Capture the cell that displays the provided text and extract its (X, Y) central coordinate. 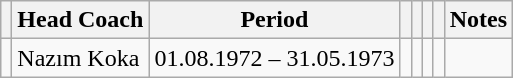
Nazım Koka (80, 58)
Head Coach (80, 20)
Period (274, 20)
01.08.1972 – 31.05.1973 (274, 58)
Notes (478, 20)
